Find where the given text appears and provide that cell's center as (x, y) coordinate. 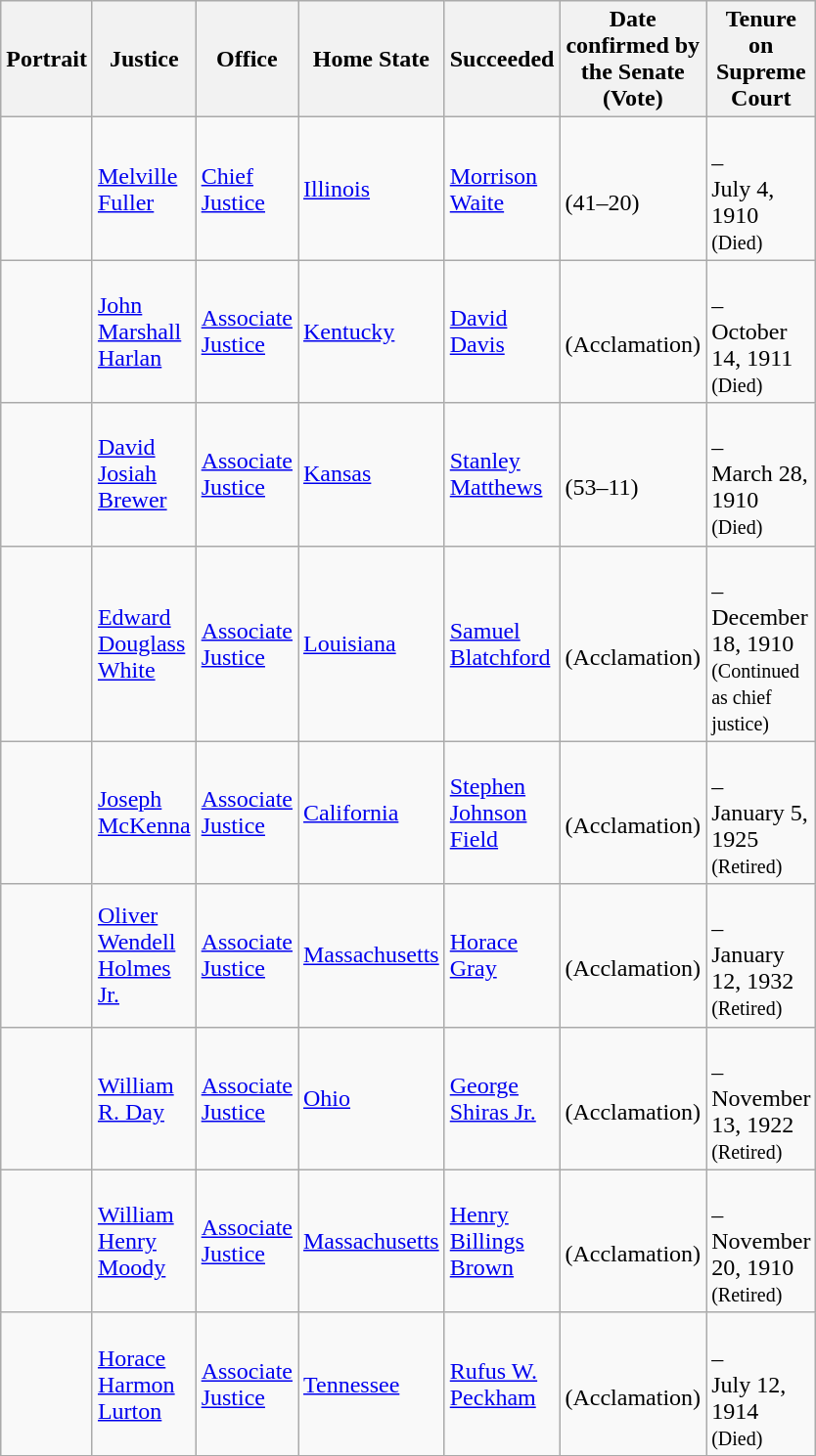
–October 14, 1911(Died) (761, 331)
Samuel Blatchford (502, 643)
Stephen Johnson Field (502, 813)
–July 4, 1910(Died) (761, 189)
David Josiah Brewer (144, 474)
Joseph McKenna (144, 813)
Tennessee (371, 1384)
(53–11) (633, 474)
Illinois (371, 189)
David Davis (502, 331)
–December 18, 1910(Continued as chief justice) (761, 643)
(41–20) (633, 189)
Oliver Wendell Holmes Jr. (144, 955)
–July 12, 1914(Died) (761, 1384)
Kentucky (371, 331)
Succeeded (502, 59)
Louisiana (371, 643)
Stanley Matthews (502, 474)
Henry Billings Brown (502, 1241)
Home State (371, 59)
–November 20, 1910(Retired) (761, 1241)
Melville Fuller (144, 189)
Chief Justice (247, 189)
Office (247, 59)
William R. Day (144, 1098)
California (371, 813)
–March 28, 1910(Died) (761, 474)
Ohio (371, 1098)
Rufus W. Peckham (502, 1384)
–January 12, 1932(Retired) (761, 955)
Morrison Waite (502, 189)
–November 13, 1922(Retired) (761, 1098)
Justice (144, 59)
Horace Harmon Lurton (144, 1384)
Kansas (371, 474)
William Henry Moody (144, 1241)
Horace Gray (502, 955)
Edward Douglass White (144, 643)
George Shiras Jr. (502, 1098)
Date confirmed by the Senate(Vote) (633, 59)
–January 5, 1925(Retired) (761, 813)
Portrait (47, 59)
Tenure on Supreme Court (761, 59)
John Marshall Harlan (144, 331)
